For the text-containing cell, return its midpoint in (x, y) coordinate format. 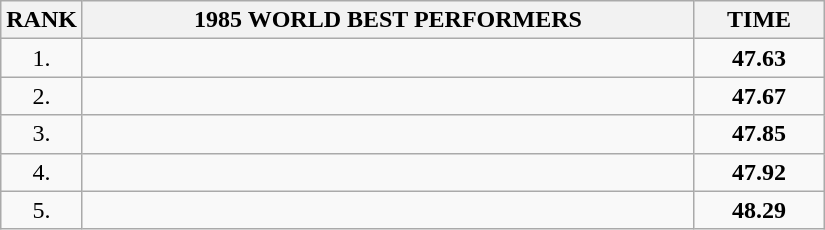
1985 WORLD BEST PERFORMERS (388, 20)
4. (42, 172)
3. (42, 134)
47.92 (760, 172)
47.67 (760, 96)
5. (42, 210)
TIME (760, 20)
1. (42, 58)
2. (42, 96)
48.29 (760, 210)
47.85 (760, 134)
RANK (42, 20)
47.63 (760, 58)
